Find where the given text appears and provide that cell's center as [X, Y] coordinate. 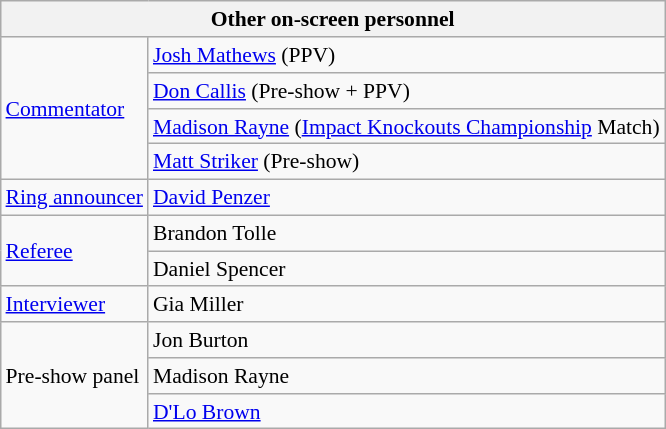
Pre-show panel [74, 376]
Ring announcer [74, 197]
Madison Rayne [406, 376]
Brandon Tolle [406, 233]
Don Callis (Pre-show + PPV) [406, 91]
Other on-screen personnel [333, 19]
Madison Rayne (Impact Knockouts Championship Match) [406, 126]
Referee [74, 250]
D'Lo Brown [406, 411]
David Penzer [406, 197]
Gia Miller [406, 304]
Jon Burton [406, 340]
Interviewer [74, 304]
Commentator [74, 108]
Josh Mathews (PPV) [406, 55]
Daniel Spencer [406, 269]
Matt Striker (Pre-show) [406, 162]
